Capture the cell that displays the provided text and extract its (X, Y) central coordinate. 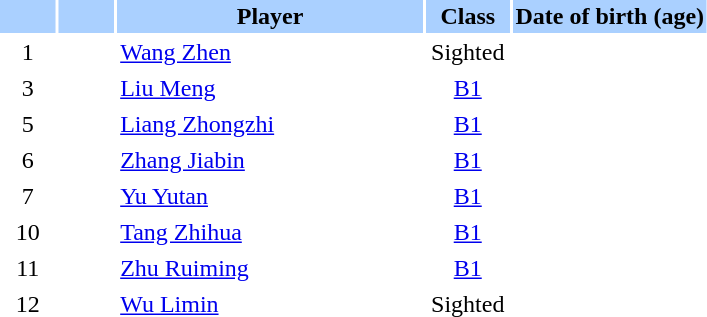
Sighted (468, 52)
Zhang Jiabin (270, 160)
1 (28, 52)
10 (28, 232)
Yu Yutan (270, 196)
Class (468, 16)
5 (28, 124)
3 (28, 88)
Zhu Ruiming (270, 268)
7 (28, 196)
Tang Zhihua (270, 232)
6 (28, 160)
Liu Meng (270, 88)
Date of birth (age) (610, 16)
Player (270, 16)
Wang Zhen (270, 52)
11 (28, 268)
Liang Zhongzhi (270, 124)
